From the cell containing the given text, extract its center point as [X, Y] coordinate. 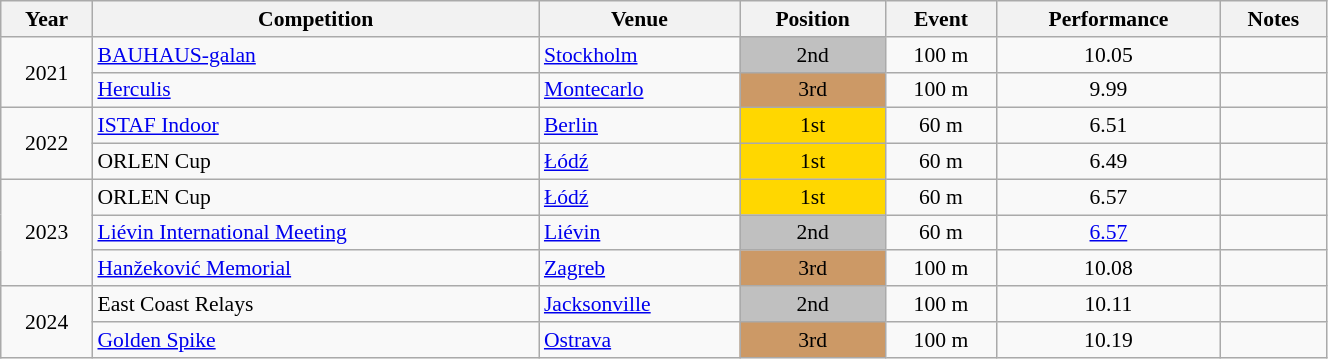
Notes [1273, 19]
2022 [47, 144]
6.49 [1109, 162]
2024 [47, 322]
Position [812, 19]
10.11 [1109, 304]
Year [47, 19]
6.51 [1109, 126]
Liévin [640, 233]
Liévin International Meeting [315, 233]
Stockholm [640, 55]
East Coast Relays [315, 304]
Montecarlo [640, 90]
10.08 [1109, 269]
Berlin [640, 126]
Jacksonville [640, 304]
Competition [315, 19]
Venue [640, 19]
ISTAF Indoor [315, 126]
Performance [1109, 19]
10.19 [1109, 340]
Ostrava [640, 340]
2023 [47, 232]
10.05 [1109, 55]
2021 [47, 72]
BAUHAUS-galan [315, 55]
Zagreb [640, 269]
Event [940, 19]
Golden Spike [315, 340]
9.99 [1109, 90]
Herculis [315, 90]
Hanžeković Memorial [315, 269]
